For the text-containing cell, return its midpoint in (x, y) coordinate format. 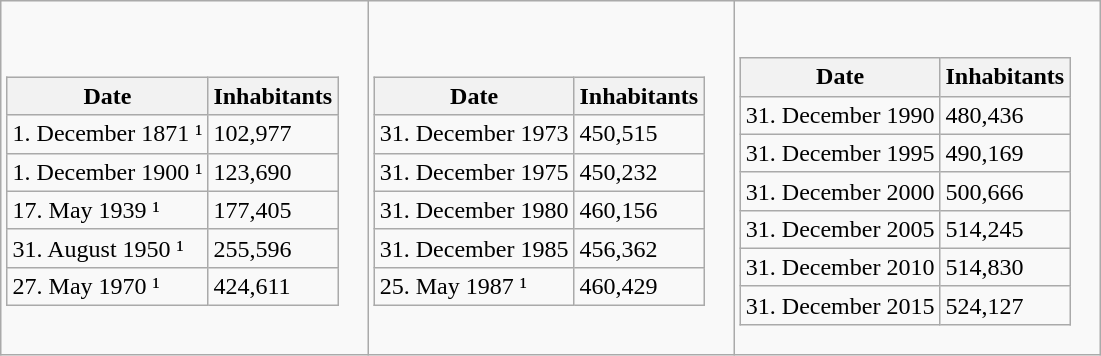
31. December 1990 (840, 115)
31. December 2005 (840, 229)
27. May 1970 ¹ (108, 286)
456,362 (639, 248)
255,596 (273, 248)
31. December 1985 (474, 248)
31. December 1980 (474, 210)
490,169 (1005, 153)
31. December 2015 (840, 305)
31. December 1973 (474, 134)
31. December 2000 (840, 191)
450,515 (639, 134)
460,429 (639, 286)
524,127 (1005, 305)
514,830 (1005, 267)
1. December 1900 ¹ (108, 172)
424,611 (273, 286)
500,666 (1005, 191)
514,245 (1005, 229)
Date Inhabitants 31. December 1973 450,515 31. December 1975 450,232 31. December 1980 460,156 31. December 1985 456,362 25. May 1987 ¹ 460,429 (551, 178)
460,156 (639, 210)
25. May 1987 ¹ (474, 286)
31. December 2010 (840, 267)
480,436 (1005, 115)
102,977 (273, 134)
177,405 (273, 210)
123,690 (273, 172)
450,232 (639, 172)
31. December 1995 (840, 153)
17. May 1939 ¹ (108, 210)
Date Inhabitants 1. December 1871 ¹ 102,977 1. December 1900 ¹ 123,690 17. May 1939 ¹ 177,405 31. August 1950 ¹ 255,596 27. May 1970 ¹ 424,611 (184, 178)
31. August 1950 ¹ (108, 248)
31. December 1975 (474, 172)
1. December 1871 ¹ (108, 134)
